Output the [X, Y] coordinate of the center of the cell containing the given text.  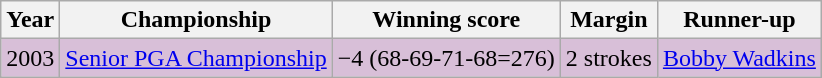
Year [30, 20]
2 strokes [608, 58]
Winning score [446, 20]
Championship [196, 20]
Senior PGA Championship [196, 58]
Margin [608, 20]
−4 (68-69-71-68=276) [446, 58]
Bobby Wadkins [739, 58]
2003 [30, 58]
Runner-up [739, 20]
